Find where the given text appears and provide that cell's center as [X, Y] coordinate. 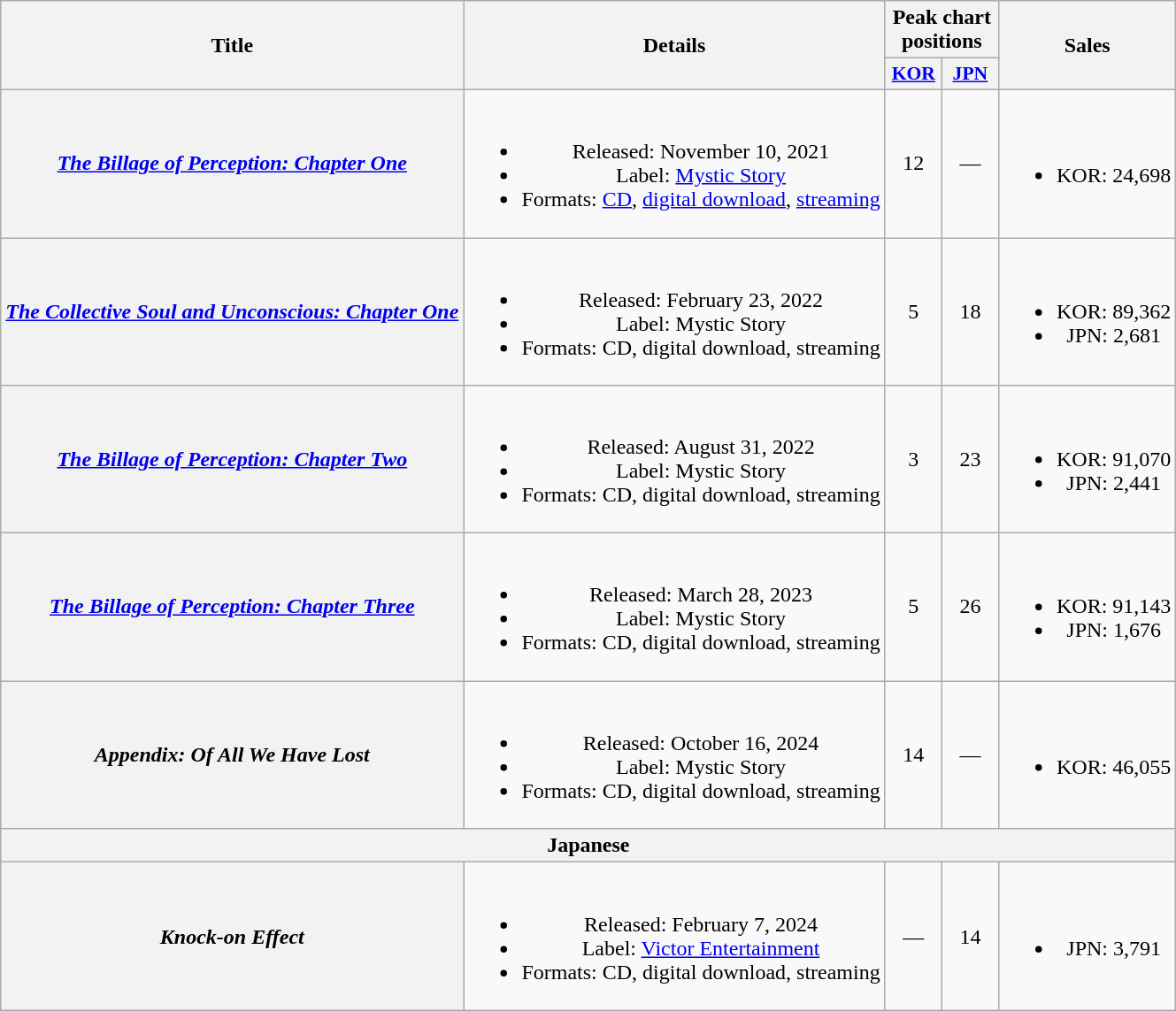
The Billage of Perception: Chapter One [232, 163]
Title [232, 46]
Released: November 10, 2021Label: Mystic StoryFormats: CD, digital download, streaming [674, 163]
Japanese [588, 846]
The Billage of Perception: Chapter Two [232, 460]
Peak chartpositions [942, 30]
Released: February 23, 2022Label: Mystic StoryFormats: CD, digital download, streaming [674, 311]
The Collective Soul and Unconscious: Chapter One [232, 311]
3 [913, 460]
JPN [970, 74]
Details [674, 46]
18 [970, 311]
KOR: 89,362JPN: 2,681 [1087, 311]
Sales [1087, 46]
Knock-on Effect [232, 936]
KOR: 91,070JPN: 2,441 [1087, 460]
12 [913, 163]
KOR: 91,143JPN: 1,676 [1087, 607]
KOR: 24,698 [1087, 163]
Released: March 28, 2023Label: Mystic StoryFormats: CD, digital download, streaming [674, 607]
Appendix: Of All We Have Lost [232, 755]
23 [970, 460]
The Billage of Perception: Chapter Three [232, 607]
KOR: 46,055 [1087, 755]
Released: February 7, 2024Label: Victor EntertainmentFormats: CD, digital download, streaming [674, 936]
Released: October 16, 2024Label: Mystic StoryFormats: CD, digital download, streaming [674, 755]
KOR [913, 74]
Released: August 31, 2022Label: Mystic StoryFormats: CD, digital download, streaming [674, 460]
JPN: 3,791 [1087, 936]
26 [970, 607]
